Extract the (x, y) coordinate from the center of the cell holding the provided text.  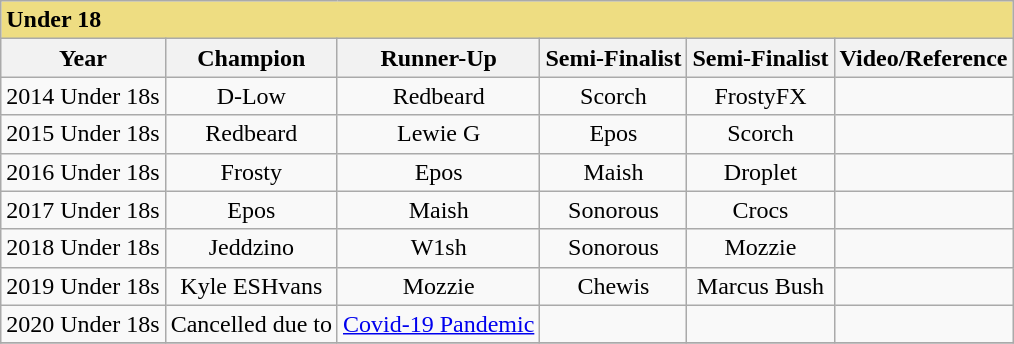
Runner-Up (438, 58)
2017 Under 18s (83, 210)
Cancelled due to (251, 324)
2015 Under 18s (83, 134)
Kyle ESHvans (251, 286)
Droplet (760, 172)
2020 Under 18s (83, 324)
Champion (251, 58)
FrostyFX (760, 96)
Crocs (760, 210)
Video/Reference (924, 58)
Under 18 (507, 20)
Frosty (251, 172)
Year (83, 58)
Marcus Bush (760, 286)
Covid-19 Pandemic (438, 324)
W1sh (438, 248)
Chewis (614, 286)
2018 Under 18s (83, 248)
2014 Under 18s (83, 96)
2019 Under 18s (83, 286)
Jeddzino (251, 248)
2016 Under 18s (83, 172)
Lewie G (438, 134)
D-Low (251, 96)
